Pinpoint the cell where the given text exists, returning its (x, y) midpoint coordinate. 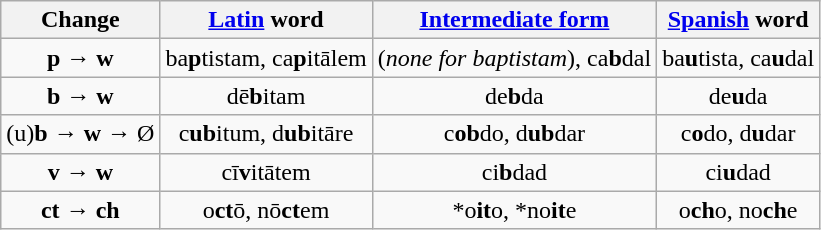
baptistam, capitālem (266, 58)
cubitum, dubitāre (266, 134)
Change (80, 20)
p → w (80, 58)
bautista, caudal (738, 58)
b → w (80, 96)
ocho, noche (738, 210)
cobdo, dubdar (514, 134)
codo, dudar (738, 134)
deuda (738, 96)
Spanish word (738, 20)
ct → ch (80, 210)
Latin word (266, 20)
v → w (80, 172)
dēbitam (266, 96)
octō, nōctem (266, 210)
debda (514, 96)
cibdad (514, 172)
Intermediate form (514, 20)
cīvitātem (266, 172)
(none for baptistam), cabdal (514, 58)
ciudad (738, 172)
*oito, *noite (514, 210)
(u)b → w → Ø (80, 134)
